For the text-containing cell, return its midpoint in (X, Y) coordinate format. 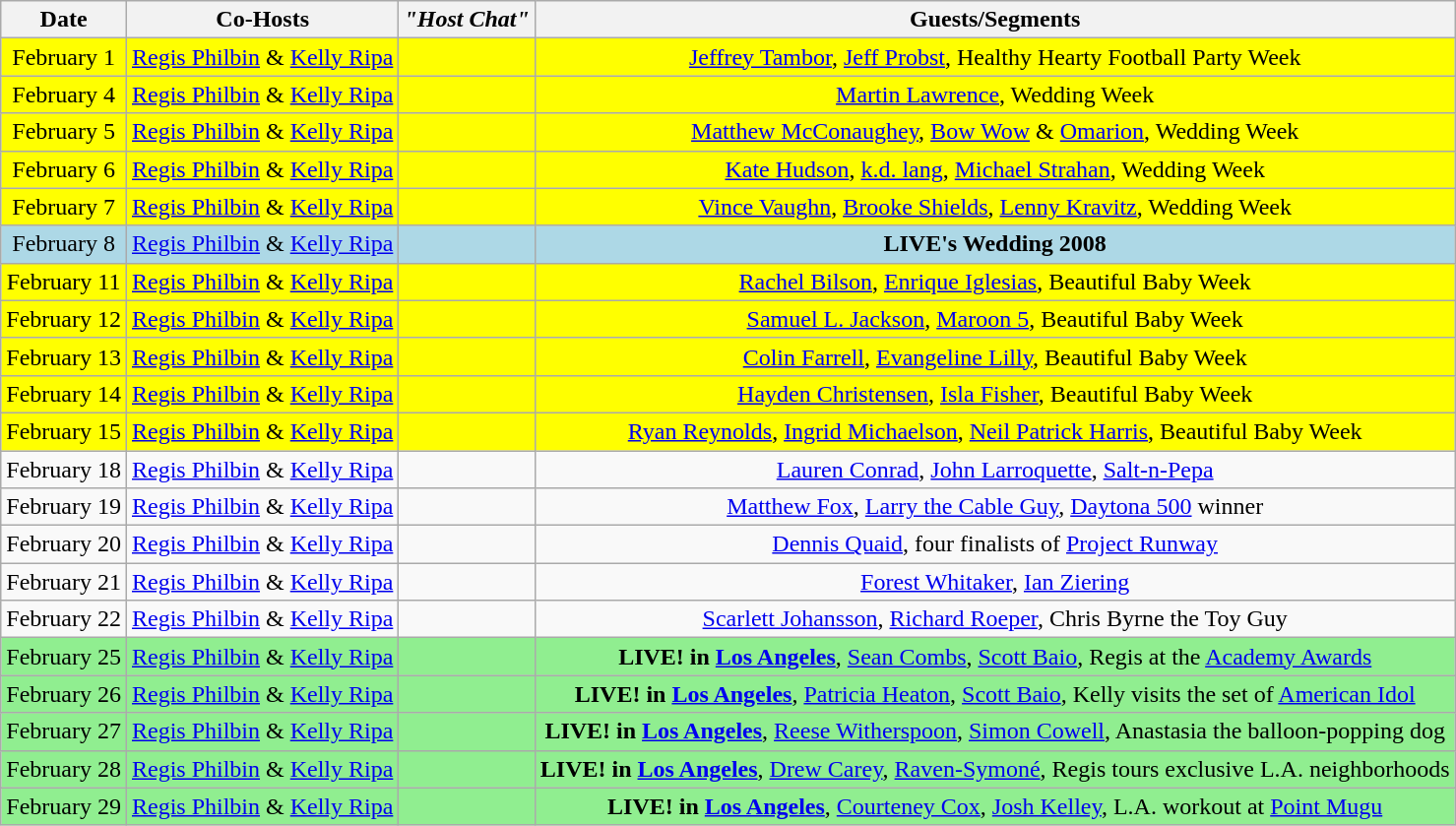
Martin Lawrence, Wedding Week (994, 95)
Matthew McConaughey, Bow Wow & Omarion, Wedding Week (994, 132)
February 25 (64, 657)
Dennis Quaid, four finalists of Project Runway (994, 544)
Vince Vaughn, Brooke Shields, Lenny Kravitz, Wedding Week (994, 207)
February 11 (64, 282)
February 12 (64, 319)
February 8 (64, 244)
February 6 (64, 169)
February 20 (64, 544)
February 26 (64, 694)
February 29 (64, 806)
Colin Farrell, Evangeline Lilly, Beautiful Baby Week (994, 356)
Ryan Reynolds, Ingrid Michaelson, Neil Patrick Harris, Beautiful Baby Week (994, 431)
Date (64, 20)
LIVE's Wedding 2008 (994, 244)
Rachel Bilson, Enrique Iglesias, Beautiful Baby Week (994, 282)
Lauren Conrad, John Larroquette, Salt-n-Pepa (994, 470)
Forest Whitaker, Ian Ziering (994, 582)
February 5 (64, 132)
LIVE! in Los Angeles, Sean Combs, Scott Baio, Regis at the Academy Awards (994, 657)
LIVE! in Los Angeles, Drew Carey, Raven-Symoné, Regis tours exclusive L.A. neighborhoods (994, 769)
Scarlett Johansson, Richard Roeper, Chris Byrne the Toy Guy (994, 619)
February 15 (64, 431)
LIVE! in Los Angeles, Reese Witherspoon, Simon Cowell, Anastasia the balloon-popping dog (994, 731)
February 13 (64, 356)
February 19 (64, 507)
February 14 (64, 394)
February 1 (64, 57)
Kate Hudson, k.d. lang, Michael Strahan, Wedding Week (994, 169)
February 28 (64, 769)
Matthew Fox, Larry the Cable Guy, Daytona 500 winner (994, 507)
"Host Chat" (467, 20)
Guests/Segments (994, 20)
Co-Hosts (262, 20)
LIVE! in Los Angeles, Patricia Heaton, Scott Baio, Kelly visits the set of American Idol (994, 694)
Jeffrey Tambor, Jeff Probst, Healthy Hearty Football Party Week (994, 57)
Hayden Christensen, Isla Fisher, Beautiful Baby Week (994, 394)
February 7 (64, 207)
February 27 (64, 731)
Samuel L. Jackson, Maroon 5, Beautiful Baby Week (994, 319)
February 4 (64, 95)
LIVE! in Los Angeles, Courteney Cox, Josh Kelley, L.A. workout at Point Mugu (994, 806)
February 18 (64, 470)
February 22 (64, 619)
February 21 (64, 582)
